Locate the cell with the specified text and output its [X, Y] center coordinate. 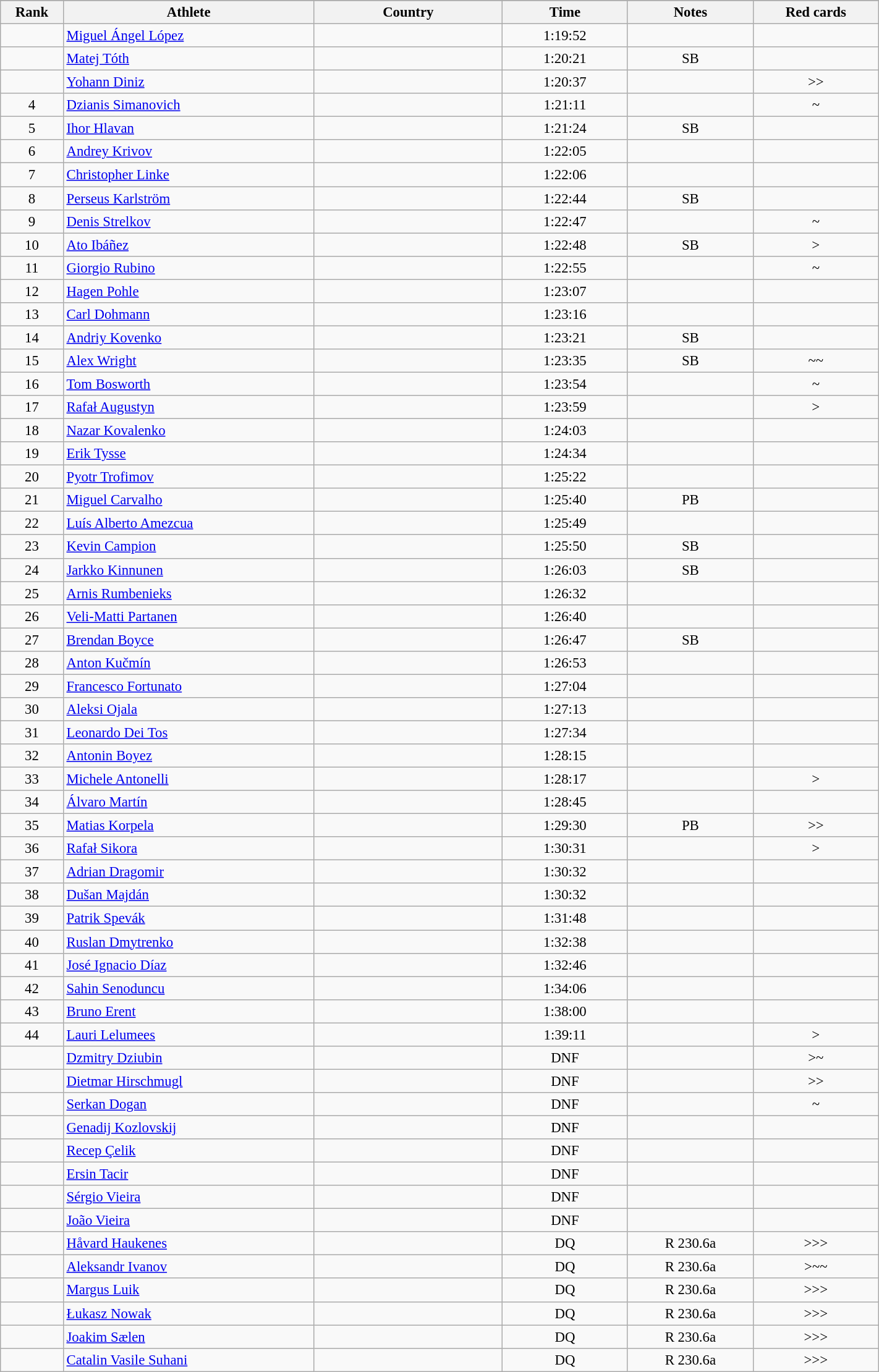
1:28:45 [565, 802]
36 [32, 849]
Genadij Kozlovskij [189, 1127]
1:26:03 [565, 570]
33 [32, 779]
22 [32, 523]
Time [565, 12]
1:24:03 [565, 431]
Veli-Matti Partanen [189, 616]
13 [32, 315]
Notes [690, 12]
11 [32, 268]
15 [32, 361]
12 [32, 291]
Andriy Kovenko [189, 337]
1:26:32 [565, 593]
Sahin Senoduncu [189, 988]
16 [32, 384]
Country [408, 12]
1:31:48 [565, 918]
1:22:55 [565, 268]
Joakim Sælen [189, 1337]
Håvard Haukenes [189, 1243]
21 [32, 500]
Rank [32, 12]
Antonin Boyez [189, 756]
20 [32, 477]
43 [32, 1011]
34 [32, 802]
1:29:30 [565, 826]
Jarkko Kinnunen [189, 570]
1:27:04 [565, 686]
1:22:48 [565, 245]
42 [32, 988]
>~~ [816, 1267]
Bruno Erent [189, 1011]
Dzmitry Dziubin [189, 1058]
Pyotr Trofimov [189, 477]
Carl Dohmann [189, 315]
Matias Korpela [189, 826]
1:26:47 [565, 640]
1:32:46 [565, 965]
10 [32, 245]
Yohann Diniz [189, 82]
1:28:15 [565, 756]
Rafał Augustyn [189, 407]
1:26:53 [565, 663]
1:30:31 [565, 849]
Francesco Fortunato [189, 686]
Matej Tóth [189, 59]
1:23:21 [565, 337]
8 [32, 198]
1:20:37 [565, 82]
1:25:50 [565, 547]
1:25:22 [565, 477]
18 [32, 431]
Aleksi Ojala [189, 709]
Adrian Dragomir [189, 872]
Serkan Dogan [189, 1104]
9 [32, 221]
6 [32, 151]
Alex Wright [189, 361]
1:19:52 [565, 36]
25 [32, 593]
24 [32, 570]
1:23:59 [565, 407]
1:26:40 [565, 616]
1:23:16 [565, 315]
1:28:17 [565, 779]
30 [32, 709]
Hagen Pohle [189, 291]
4 [32, 105]
1:21:24 [565, 129]
Lauri Lelumees [189, 1035]
Dzianis Simanovich [189, 105]
1:24:34 [565, 454]
35 [32, 826]
Ersin Tacir [189, 1174]
Anton Kučmín [189, 663]
1:20:21 [565, 59]
Denis Strelkov [189, 221]
28 [32, 663]
1:22:06 [565, 175]
1:25:40 [565, 500]
19 [32, 454]
Ato Ibáñez [189, 245]
Rafał Sikora [189, 849]
Giorgio Rubino [189, 268]
26 [32, 616]
Sérgio Vieira [189, 1197]
Patrik Spevák [189, 918]
Ihor Hlavan [189, 129]
Christopher Linke [189, 175]
Red cards [816, 12]
1:23:54 [565, 384]
27 [32, 640]
Luís Alberto Amezcua [189, 523]
Aleksandr Ivanov [189, 1267]
1:27:13 [565, 709]
41 [32, 965]
23 [32, 547]
40 [32, 942]
1:34:06 [565, 988]
44 [32, 1035]
1:23:07 [565, 291]
Margus Luik [189, 1290]
Michele Antonelli [189, 779]
Dušan Majdán [189, 896]
1:32:38 [565, 942]
>~ [816, 1058]
17 [32, 407]
1:22:05 [565, 151]
Arnis Rumbenieks [189, 593]
14 [32, 337]
1:38:00 [565, 1011]
Miguel Ángel López [189, 36]
Álvaro Martín [189, 802]
~~ [816, 361]
Erik Tysse [189, 454]
Łukasz Nowak [189, 1313]
Andrey Krivov [189, 151]
37 [32, 872]
Leonardo Dei Tos [189, 732]
Kevin Campion [189, 547]
Brendan Boyce [189, 640]
Nazar Kovalenko [189, 431]
Athlete [189, 12]
38 [32, 896]
Dietmar Hirschmugl [189, 1081]
1:27:34 [565, 732]
Ruslan Dmytrenko [189, 942]
Recep Çelik [189, 1151]
5 [32, 129]
31 [32, 732]
29 [32, 686]
Tom Bosworth [189, 384]
1:22:47 [565, 221]
1:25:49 [565, 523]
39 [32, 918]
Perseus Karlström [189, 198]
7 [32, 175]
José Ignacio Díaz [189, 965]
1:21:11 [565, 105]
1:22:44 [565, 198]
32 [32, 756]
Miguel Carvalho [189, 500]
João Vieira [189, 1221]
1:39:11 [565, 1035]
1:23:35 [565, 361]
Catalin Vasile Suhani [189, 1360]
